Scan for the cell matching the given text and deliver its (X, Y) coordinate at center. 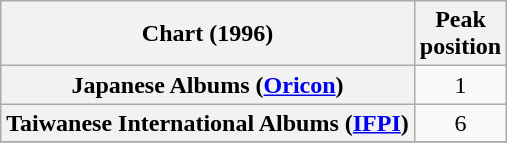
6 (460, 123)
Chart (1996) (208, 34)
Japanese Albums (Oricon) (208, 85)
1 (460, 85)
Peakposition (460, 34)
Taiwanese International Albums (IFPI) (208, 123)
